Locate the cell with the specified text and output its (x, y) center coordinate. 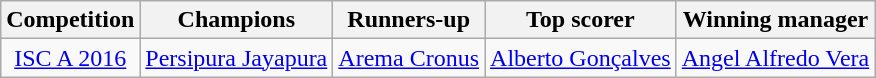
Persipura Jayapura (236, 58)
Champions (236, 20)
Alberto Gonçalves (581, 58)
ISC A 2016 (70, 58)
Top scorer (581, 20)
Competition (70, 20)
Winning manager (776, 20)
Runners-up (409, 20)
Arema Cronus (409, 58)
Angel Alfredo Vera (776, 58)
